For the text-containing cell, return its midpoint in (X, Y) coordinate format. 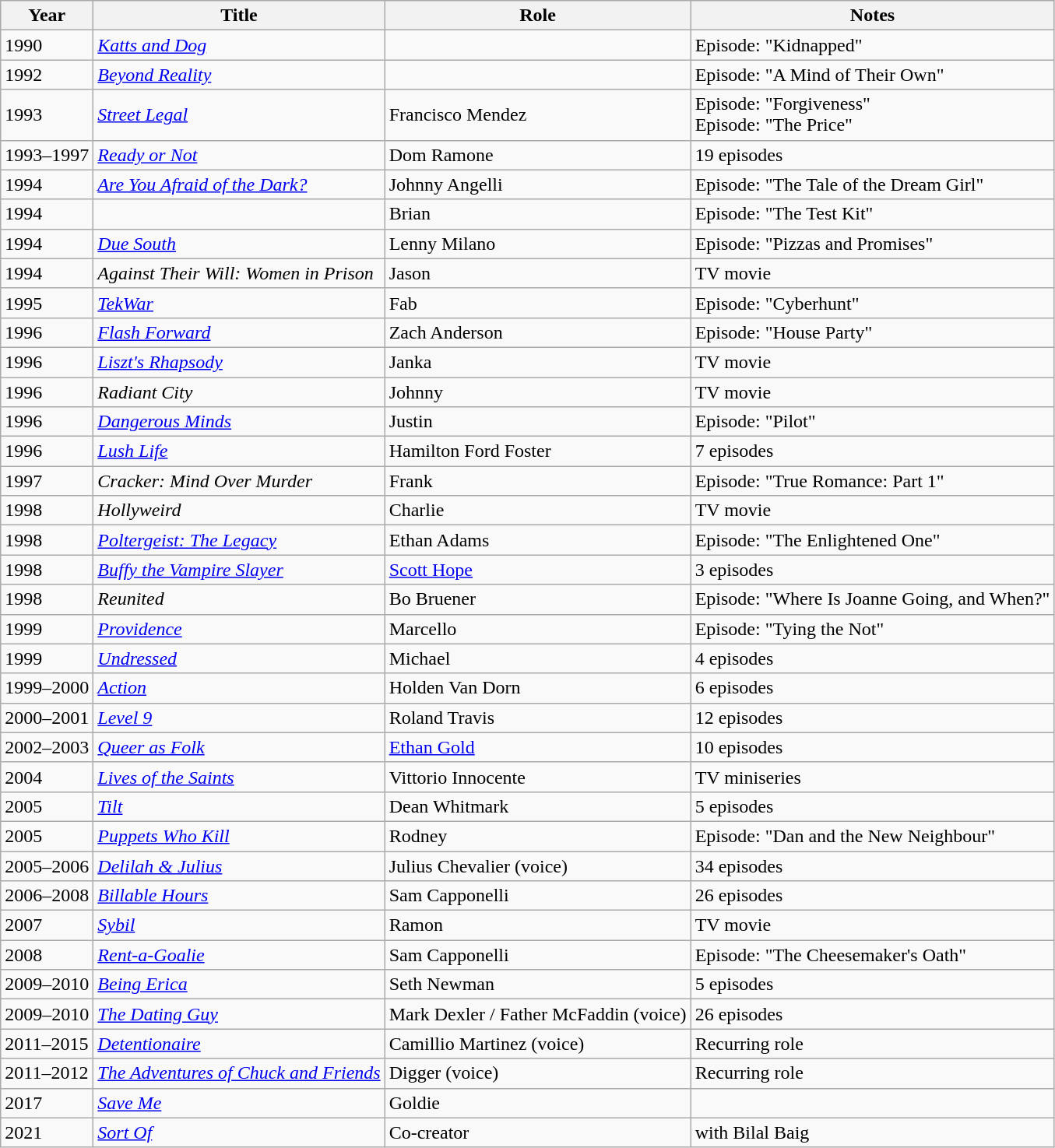
Title (239, 16)
1993–1997 (47, 155)
Francisco Mendez (537, 115)
2006–2008 (47, 896)
Tilt (239, 806)
Goldie (537, 1103)
Episode: "A Mind of Their Own" (872, 75)
Charlie (537, 511)
2011–2012 (47, 1073)
Seth Newman (537, 985)
2011–2015 (47, 1044)
2004 (47, 777)
Co-creator (537, 1132)
Ethan Adams (537, 540)
Episode: "True Romance: Part 1" (872, 481)
Billable Hours (239, 896)
Episode: "Kidnapped" (872, 45)
19 episodes (872, 155)
The Dating Guy (239, 1014)
Episode: "Dan and the New Neighbour" (872, 836)
1997 (47, 481)
Episode: "The Test Kit" (872, 214)
2000–2001 (47, 718)
Year (47, 16)
Justin (537, 422)
Sybil (239, 925)
Janka (537, 362)
Fab (537, 303)
Mark Dexler / Father McFaddin (voice) (537, 1014)
Sort Of (239, 1132)
Level 9 (239, 718)
2021 (47, 1132)
Lush Life (239, 451)
Are You Afraid of the Dark? (239, 184)
3 episodes (872, 570)
Episode: "Forgiveness"Episode: "The Price" (872, 115)
Zach Anderson (537, 332)
Camillio Martinez (voice) (537, 1044)
Episode: "Pilot" (872, 422)
The Adventures of Chuck and Friends (239, 1073)
Puppets Who Kill (239, 836)
Liszt's Rhapsody (239, 362)
Dom Ramone (537, 155)
Frank (537, 481)
Delilah & Julius (239, 866)
Lives of the Saints (239, 777)
Ethan Gold (537, 747)
Vittorio Innocente (537, 777)
Lenny Milano (537, 244)
Rent-a-Goalie (239, 955)
Dean Whitmark (537, 806)
1999–2000 (47, 688)
Radiant City (239, 391)
2017 (47, 1103)
Episode: "Pizzas and Promises" (872, 244)
Street Legal (239, 115)
Digger (voice) (537, 1073)
Michael (537, 658)
Jason (537, 273)
7 episodes (872, 451)
Episode: "The Cheesemaker's Oath" (872, 955)
Providence (239, 629)
Brian (537, 214)
Flash Forward (239, 332)
Ramon (537, 925)
Episode: "House Party" (872, 332)
Bo Bruener (537, 599)
6 episodes (872, 688)
Katts and Dog (239, 45)
Queer as Folk (239, 747)
2008 (47, 955)
Poltergeist: The Legacy (239, 540)
Dangerous Minds (239, 422)
1990 (47, 45)
Against Their Will: Women in Prison (239, 273)
Roland Travis (537, 718)
Buffy the Vampire Slayer (239, 570)
2005–2006 (47, 866)
Marcello (537, 629)
12 episodes (872, 718)
Beyond Reality (239, 75)
Episode: "Tying the Not" (872, 629)
Due South (239, 244)
10 episodes (872, 747)
Episode: "The Tale of the Dream Girl" (872, 184)
Hollyweird (239, 511)
Undressed (239, 658)
Episode: "Cyberhunt" (872, 303)
Episode: "Where Is Joanne Going, and When?" (872, 599)
1995 (47, 303)
Role (537, 16)
Hamilton Ford Foster (537, 451)
Julius Chevalier (voice) (537, 866)
Being Erica (239, 985)
Johnny Angelli (537, 184)
Holden Van Dorn (537, 688)
with Bilal Baig (872, 1132)
34 episodes (872, 866)
TV miniseries (872, 777)
Johnny (537, 391)
Ready or Not (239, 155)
Action (239, 688)
Scott Hope (537, 570)
2002–2003 (47, 747)
Notes (872, 16)
1992 (47, 75)
Reunited (239, 599)
Save Me (239, 1103)
4 episodes (872, 658)
Cracker: Mind Over Murder (239, 481)
TekWar (239, 303)
Rodney (537, 836)
1993 (47, 115)
2007 (47, 925)
Detentionaire (239, 1044)
Episode: "The Enlightened One" (872, 540)
